Determine the [X, Y] coordinate at the center of the cell enclosing the given text.  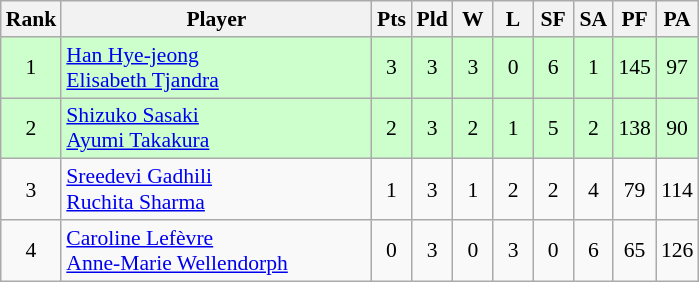
90 [678, 128]
5 [553, 128]
Sreedevi Gadhili Ruchita Sharma [216, 190]
Player [216, 19]
Rank [32, 19]
145 [634, 68]
Pts [391, 19]
97 [678, 68]
Shizuko Sasaki Ayumi Takakura [216, 128]
Pld [432, 19]
65 [634, 250]
L [513, 19]
114 [678, 190]
Han Hye-jeong Elisabeth Tjandra [216, 68]
PA [678, 19]
W [473, 19]
PF [634, 19]
138 [634, 128]
Caroline Lefèvre Anne-Marie Wellendorph [216, 250]
SF [553, 19]
79 [634, 190]
126 [678, 250]
SA [593, 19]
